Return the [X, Y] coordinate for the center point of the cell that contains the specified text.  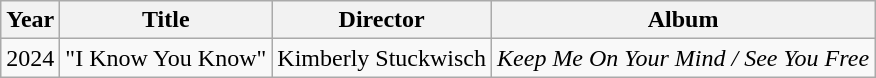
Title [166, 20]
Year [30, 20]
2024 [30, 58]
"I Know You Know" [166, 58]
Director [382, 20]
Keep Me On Your Mind / See You Free [684, 58]
Kimberly Stuckwisch [382, 58]
Album [684, 20]
